Return the [x, y] coordinate for the center point of the cell that contains the specified text.  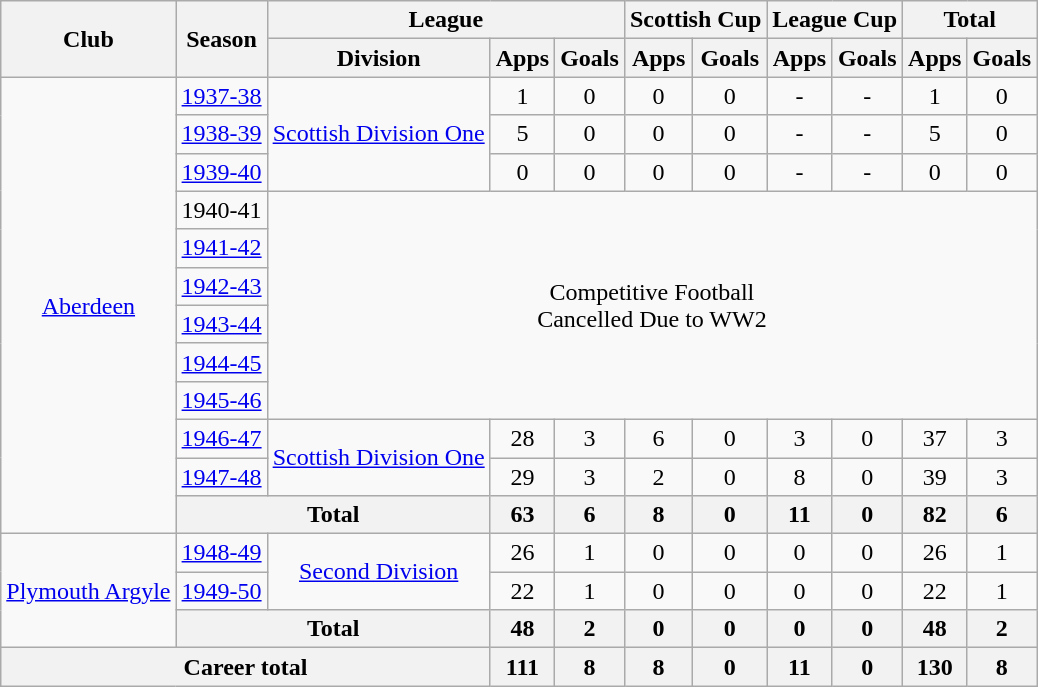
39 [935, 477]
Career total [246, 667]
63 [522, 515]
111 [522, 667]
1942-43 [222, 286]
1940-41 [222, 210]
Division [378, 58]
1944-45 [222, 362]
Aberdeen [88, 306]
1949-50 [222, 591]
1946-47 [222, 438]
82 [935, 515]
League [446, 20]
1939-40 [222, 172]
1941-42 [222, 248]
Second Division [378, 572]
37 [935, 438]
28 [522, 438]
1943-44 [222, 324]
1947-48 [222, 477]
1938-39 [222, 134]
1948-49 [222, 553]
1945-46 [222, 400]
130 [935, 667]
Scottish Cup [695, 20]
Competitive FootballCancelled Due to WW2 [652, 305]
1937-38 [222, 96]
League Cup [835, 20]
Plymouth Argyle [88, 591]
Club [88, 39]
Season [222, 39]
29 [522, 477]
